Find where the given text appears and provide that cell's center as [x, y] coordinate. 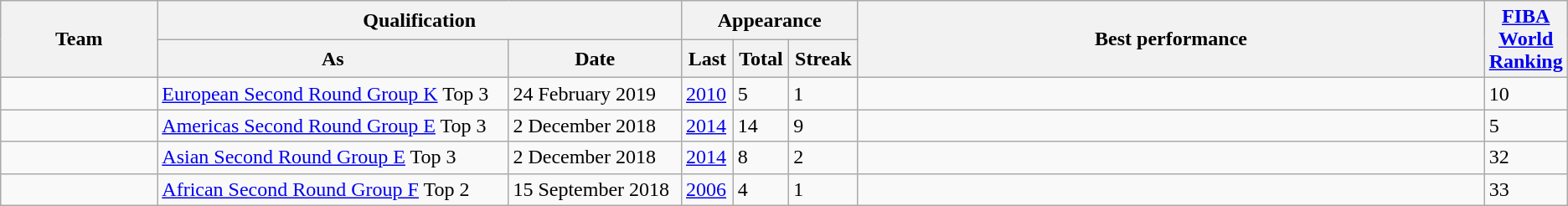
2006 [708, 189]
2010 [708, 94]
Best performance [1171, 39]
Date [595, 59]
Americas Second Round Group E Top 3 [333, 126]
15 September 2018 [595, 189]
Asian Second Round Group E Top 3 [333, 157]
Team [79, 39]
8 [761, 157]
33 [1526, 189]
European Second Round Group K Top 3 [333, 94]
As [333, 59]
African Second Round Group F Top 2 [333, 189]
Total [761, 59]
9 [823, 126]
Streak [823, 59]
FIBA World Ranking [1526, 39]
Appearance [770, 20]
2 [823, 157]
4 [761, 189]
14 [761, 126]
24 February 2019 [595, 94]
Qualification [420, 20]
32 [1526, 157]
Last [708, 59]
10 [1526, 94]
